Identify which cell holds the provided text, then report its [x, y] central coordinate. 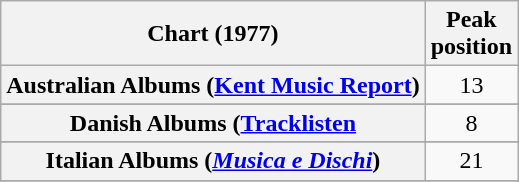
21 [471, 161]
Peakposition [471, 34]
Danish Albums (Tracklisten [213, 123]
8 [471, 123]
13 [471, 85]
Australian Albums (Kent Music Report) [213, 85]
Italian Albums (Musica e Dischi) [213, 161]
Chart (1977) [213, 34]
